Return the (X, Y) coordinate for the center point of the cell that contains the specified text.  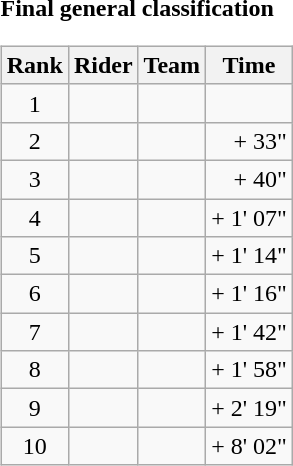
+ 2' 19" (250, 408)
+ 33" (250, 141)
+ 1' 42" (250, 332)
+ 1' 58" (250, 370)
+ 40" (250, 179)
+ 1' 16" (250, 294)
1 (34, 103)
8 (34, 370)
9 (34, 408)
4 (34, 217)
+ 1' 14" (250, 256)
Time (250, 65)
+ 1' 07" (250, 217)
6 (34, 294)
3 (34, 179)
5 (34, 256)
7 (34, 332)
Rank (34, 65)
+ 8' 02" (250, 446)
Team (172, 65)
2 (34, 141)
Rider (103, 65)
10 (34, 446)
